Capture the cell that displays the provided text and extract its (x, y) central coordinate. 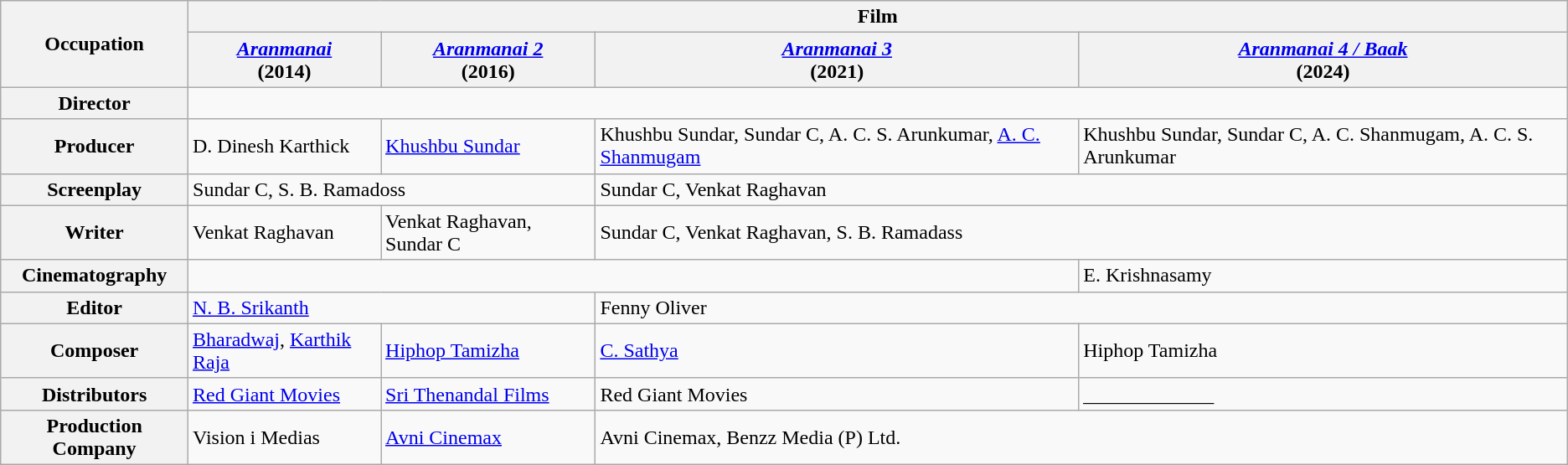
E. Krishnasamy (1323, 276)
_____________ (1323, 394)
Venkat Raghavan (285, 233)
Vision i Medias (285, 437)
N. B. Srikanth (392, 307)
Producer (95, 146)
Screenplay (95, 189)
Editor (95, 307)
Khushbu Sundar (488, 146)
Production Company (95, 437)
Composer (95, 350)
Director (95, 103)
Sri Thenandal Films (488, 394)
Film (878, 17)
Sundar C, S. B. Ramadoss (392, 189)
Aranmanai 3 (2021) (838, 60)
Fenny Oliver (1081, 307)
Writer (95, 233)
Venkat Raghavan, Sundar C (488, 233)
C. Sathya (838, 350)
Sundar C, Venkat Raghavan (1081, 189)
Khushbu Sundar, Sundar C, A. C. Shanmugam, A. C. S. Arunkumar (1323, 146)
Aranmanai 2 (2016) (488, 60)
Bharadwaj, Karthik Raja (285, 350)
Aranmanai (2014) (285, 60)
Cinematography (95, 276)
Distributors (95, 394)
Occupation (95, 44)
D. Dinesh Karthick (285, 146)
Khushbu Sundar, Sundar C, A. C. S. Arunkumar, A. C. Shanmugam (838, 146)
Aranmanai 4 / Baak (2024) (1323, 60)
Avni Cinemax (488, 437)
Avni Cinemax, Benzz Media (P) Ltd. (1081, 437)
Sundar C, Venkat Raghavan, S. B. Ramadass (1081, 233)
